Capture the cell that displays the provided text and extract its [X, Y] central coordinate. 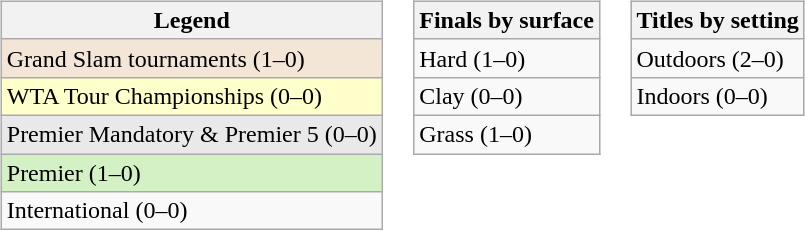
Finals by surface [507, 20]
Clay (0–0) [507, 96]
Premier (1–0) [192, 173]
Hard (1–0) [507, 58]
Grass (1–0) [507, 134]
Titles by setting [718, 20]
Indoors (0–0) [718, 96]
WTA Tour Championships (0–0) [192, 96]
Legend [192, 20]
Premier Mandatory & Premier 5 (0–0) [192, 134]
Outdoors (2–0) [718, 58]
Grand Slam tournaments (1–0) [192, 58]
International (0–0) [192, 211]
